Extract the (x, y) coordinate from the center of the cell holding the provided text.  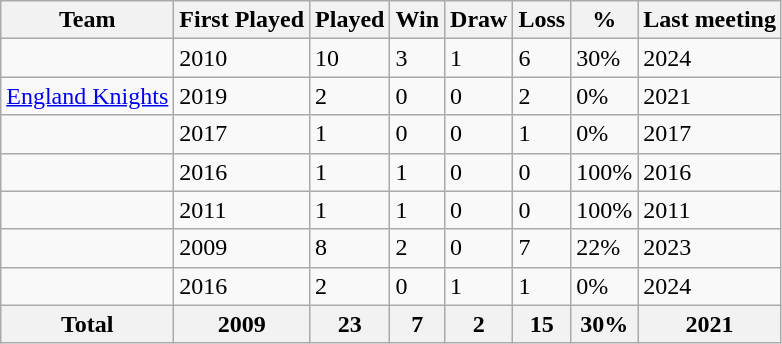
Team (88, 20)
Win (418, 20)
Loss (542, 20)
8 (350, 248)
Played (350, 20)
England Knights (88, 96)
First Played (242, 20)
2019 (242, 96)
6 (542, 58)
2010 (242, 58)
Total (88, 324)
3 (418, 58)
% (604, 20)
Last meeting (710, 20)
10 (350, 58)
15 (542, 324)
2023 (710, 248)
23 (350, 324)
22% (604, 248)
Draw (479, 20)
